Scan for the cell matching the given text and deliver its (X, Y) coordinate at center. 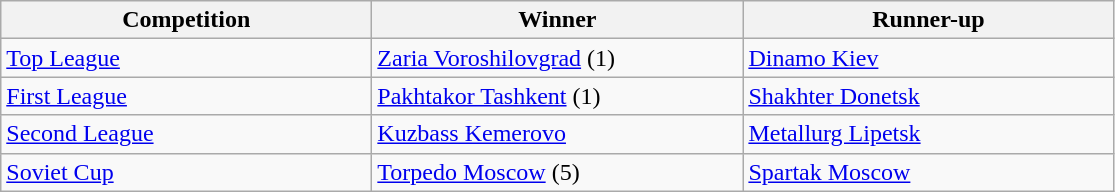
Dinamo Kiev (928, 58)
Metallurg Lipetsk (928, 134)
Pakhtakor Tashkent (1) (558, 96)
First League (186, 96)
Zaria Voroshilovgrad (1) (558, 58)
Winner (558, 20)
Runner-up (928, 20)
Second League (186, 134)
Shakhter Donetsk (928, 96)
Spartak Moscow (928, 172)
Soviet Cup (186, 172)
Torpedo Moscow (5) (558, 172)
Top League (186, 58)
Competition (186, 20)
Kuzbass Kemerovo (558, 134)
